Pinpoint the cell where the given text exists, returning its (x, y) midpoint coordinate. 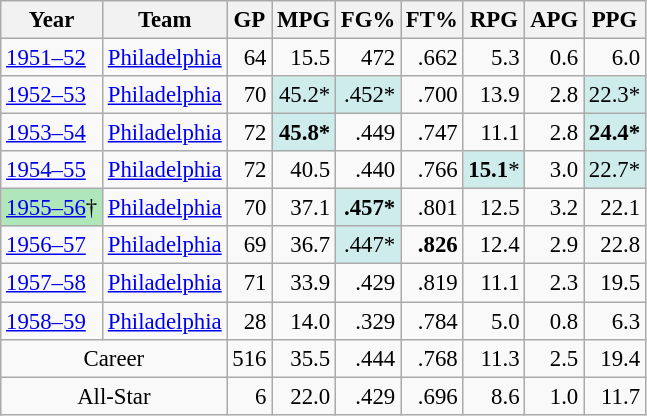
.826 (432, 245)
.452* (368, 95)
28 (250, 321)
RPG (494, 20)
0.6 (554, 58)
.766 (432, 170)
35.5 (304, 358)
.662 (432, 58)
.440 (368, 170)
15.1* (494, 170)
11.7 (615, 396)
1958–59 (52, 321)
22.7* (615, 170)
5.0 (494, 321)
37.1 (304, 208)
22.1 (615, 208)
FT% (432, 20)
.447* (368, 245)
22.3* (615, 95)
45.2* (304, 95)
Team (164, 20)
14.0 (304, 321)
22.8 (615, 245)
FG% (368, 20)
GP (250, 20)
45.8* (304, 133)
1957–58 (52, 283)
2.3 (554, 283)
5.3 (494, 58)
24.4* (615, 133)
2.9 (554, 245)
.329 (368, 321)
3.0 (554, 170)
40.5 (304, 170)
22.0 (304, 396)
1.0 (554, 396)
.747 (432, 133)
1956–57 (52, 245)
13.9 (494, 95)
15.5 (304, 58)
1954–55 (52, 170)
.700 (432, 95)
.457* (368, 208)
2.5 (554, 358)
.768 (432, 358)
11.3 (494, 358)
36.7 (304, 245)
6.3 (615, 321)
APG (554, 20)
71 (250, 283)
Career (114, 358)
.449 (368, 133)
1951–52 (52, 58)
69 (250, 245)
19.4 (615, 358)
8.6 (494, 396)
6.0 (615, 58)
33.9 (304, 283)
1953–54 (52, 133)
.784 (432, 321)
.819 (432, 283)
12.5 (494, 208)
3.2 (554, 208)
1955–56† (52, 208)
.696 (432, 396)
.801 (432, 208)
1952–53 (52, 95)
64 (250, 58)
Year (52, 20)
MPG (304, 20)
19.5 (615, 283)
472 (368, 58)
All-Star (114, 396)
516 (250, 358)
6 (250, 396)
12.4 (494, 245)
0.8 (554, 321)
PPG (615, 20)
.444 (368, 358)
